Determine the (x, y) coordinate at the center of the cell enclosing the given text.  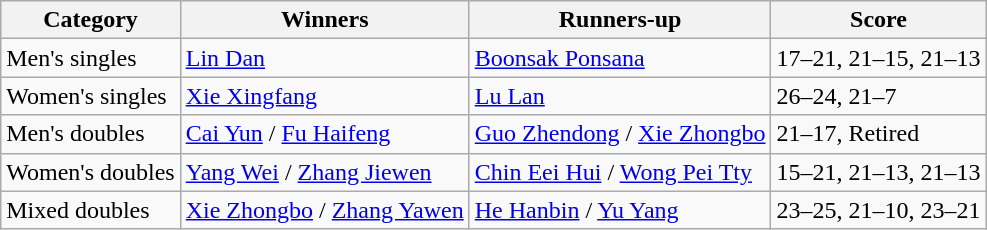
Lu Lan (620, 96)
Score (878, 20)
Chin Eei Hui / Wong Pei Tty (620, 172)
17–21, 21–15, 21–13 (878, 58)
Men's singles (90, 58)
Runners-up (620, 20)
Guo Zhendong / Xie Zhongbo (620, 134)
Yang Wei / Zhang Jiewen (324, 172)
15–21, 21–13, 21–13 (878, 172)
Xie Zhongbo / Zhang Yawen (324, 210)
He Hanbin / Yu Yang (620, 210)
Winners (324, 20)
Women's doubles (90, 172)
Xie Xingfang (324, 96)
Women's singles (90, 96)
Mixed doubles (90, 210)
Lin Dan (324, 58)
Cai Yun / Fu Haifeng (324, 134)
23–25, 21–10, 23–21 (878, 210)
Category (90, 20)
26–24, 21–7 (878, 96)
Boonsak Ponsana (620, 58)
Men's doubles (90, 134)
21–17, Retired (878, 134)
